Identify which cell holds the provided text, then report its [x, y] central coordinate. 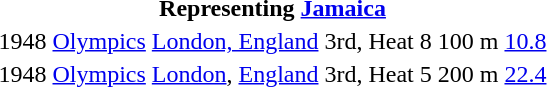
Olympics [99, 41]
3rd, Heat 8 [378, 41]
London, England [235, 41]
100 m [468, 41]
